Provide the [X, Y] coordinate of the cell's center where the given text is located.  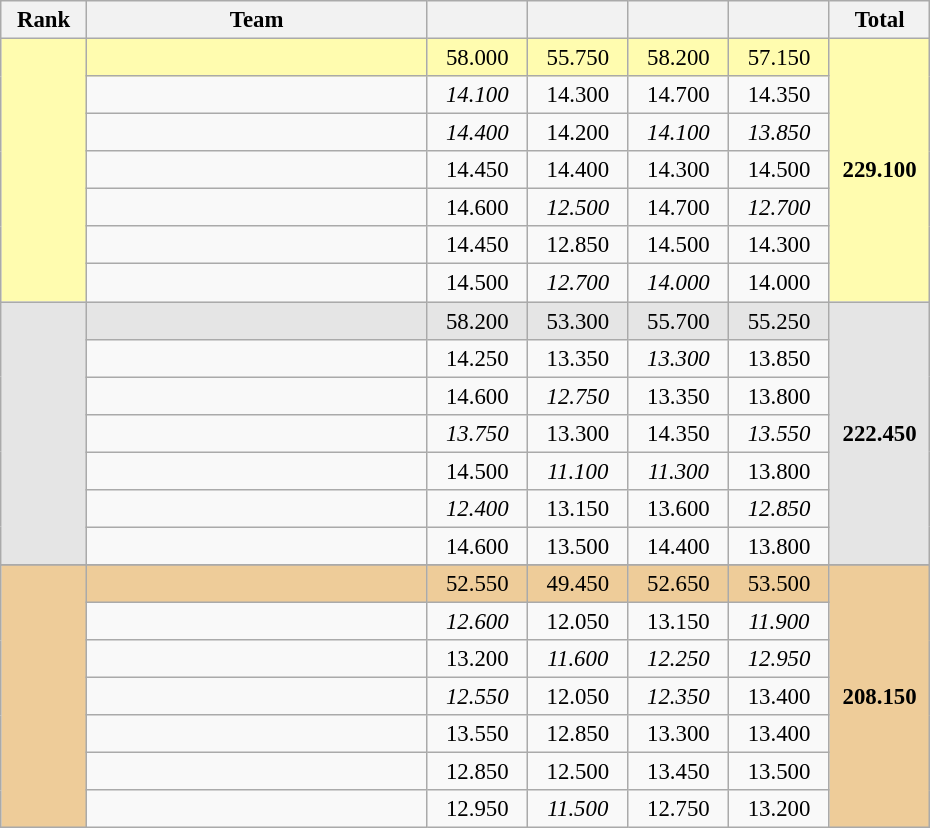
55.250 [780, 321]
14.250 [478, 358]
52.550 [478, 584]
12.400 [478, 509]
11.500 [578, 809]
55.750 [578, 58]
222.450 [880, 434]
12.550 [478, 697]
11.100 [578, 471]
Rank [44, 20]
55.700 [678, 321]
Team [256, 20]
11.600 [578, 659]
229.100 [880, 170]
11.300 [678, 471]
12.250 [678, 659]
14.200 [578, 133]
13.750 [478, 433]
49.450 [578, 584]
52.650 [678, 584]
58.000 [478, 58]
13.600 [678, 509]
11.900 [780, 621]
12.350 [678, 697]
53.300 [578, 321]
57.150 [780, 58]
13.450 [678, 772]
208.150 [880, 696]
Total [880, 20]
12.600 [478, 621]
53.500 [780, 584]
